Provide the [x, y] coordinate of the cell's center where the given text is located.  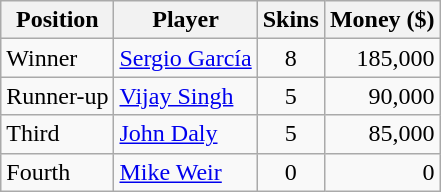
185,000 [382, 58]
8 [290, 58]
Mike Weir [186, 172]
Position [58, 20]
Player [186, 20]
90,000 [382, 96]
Money ($) [382, 20]
Skins [290, 20]
John Daly [186, 134]
Winner [58, 58]
Vijay Singh [186, 96]
Fourth [58, 172]
Runner-up [58, 96]
Third [58, 134]
Sergio García [186, 58]
85,000 [382, 134]
